Search for the cell housing the specified text and yield its [x, y] center coordinate. 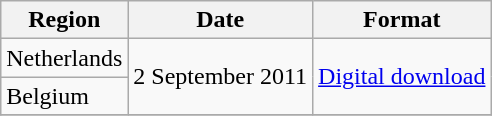
Region [64, 20]
Netherlands [64, 58]
Digital download [402, 77]
Belgium [64, 96]
Format [402, 20]
Date [220, 20]
2 September 2011 [220, 77]
